Return the (x, y) coordinate for the center point of the cell that contains the specified text.  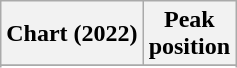
Peakposition (189, 34)
Chart (2022) (72, 34)
